Extract the (x, y) coordinate from the center of the cell holding the provided text.  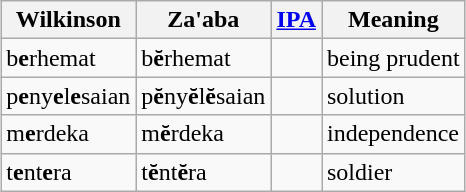
merdeka (68, 134)
pĕnyĕlĕsaian (204, 96)
Wilkinson (68, 20)
mĕrdeka (204, 134)
independence (394, 134)
Za'aba (204, 20)
IPA (296, 20)
solution (394, 96)
soldier (394, 172)
penyelesaian (68, 96)
being prudent (394, 58)
tĕntĕra (204, 172)
berhemat (68, 58)
tentera (68, 172)
Meaning (394, 20)
bĕrhemat (204, 58)
